Identify which cell holds the provided text, then report its [X, Y] central coordinate. 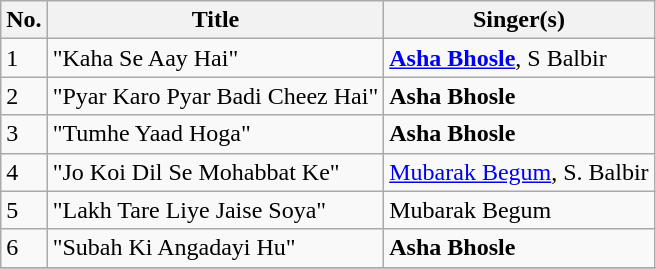
Mubarak Begum [519, 210]
"Lakh Tare Liye Jaise Soya" [216, 210]
"Kaha Se Aay Hai" [216, 58]
6 [24, 248]
"Tumhe Yaad Hoga" [216, 134]
3 [24, 134]
2 [24, 96]
1 [24, 58]
"Pyar Karo Pyar Badi Cheez Hai" [216, 96]
5 [24, 210]
4 [24, 172]
Title [216, 20]
Singer(s) [519, 20]
"Subah Ki Angadayi Hu" [216, 248]
"Jo Koi Dil Se Mohabbat Ke" [216, 172]
Mubarak Begum, S. Balbir [519, 172]
Asha Bhosle, S Balbir [519, 58]
No. [24, 20]
